Determine the (x, y) coordinate at the center of the cell enclosing the given text.  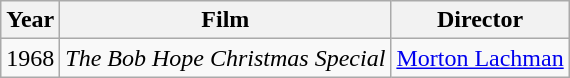
Year (30, 20)
1968 (30, 58)
Director (480, 20)
Morton Lachman (480, 58)
The Bob Hope Christmas Special (226, 58)
Film (226, 20)
